For the text-containing cell, return its midpoint in (x, y) coordinate format. 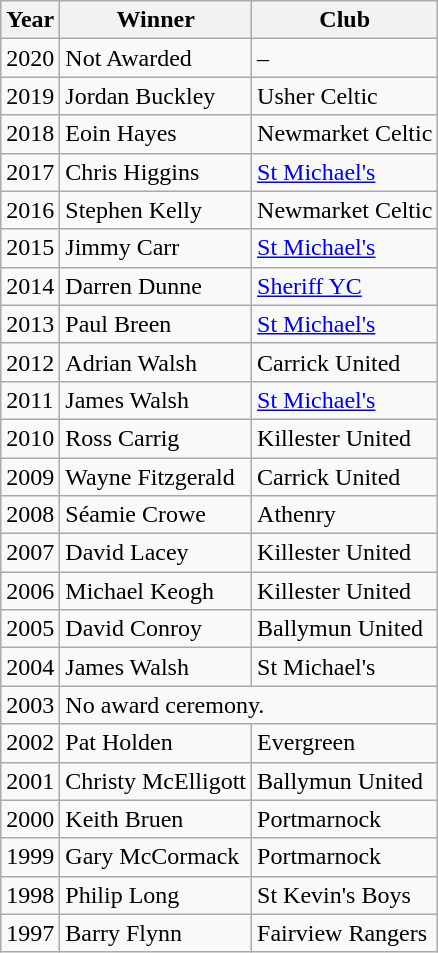
– (345, 58)
No award ceremony. (249, 705)
Usher Celtic (345, 96)
Gary McCormack (156, 857)
Séamie Crowe (156, 515)
David Lacey (156, 553)
Athenry (345, 515)
Sheriff YC (345, 286)
Eoin Hayes (156, 134)
Year (30, 20)
Jimmy Carr (156, 248)
Michael Keogh (156, 591)
Keith Bruen (156, 819)
Chris Higgins (156, 172)
Adrian Walsh (156, 362)
2004 (30, 667)
Evergreen (345, 743)
2009 (30, 477)
2017 (30, 172)
2002 (30, 743)
1998 (30, 895)
Darren Dunne (156, 286)
2000 (30, 819)
1997 (30, 933)
Paul Breen (156, 324)
1999 (30, 857)
Club (345, 20)
Jordan Buckley (156, 96)
2006 (30, 591)
Christy McElligott (156, 781)
2019 (30, 96)
2003 (30, 705)
2008 (30, 515)
2016 (30, 210)
Wayne Fitzgerald (156, 477)
2010 (30, 438)
2013 (30, 324)
2012 (30, 362)
Ross Carrig (156, 438)
2014 (30, 286)
2007 (30, 553)
St Kevin's Boys (345, 895)
Philip Long (156, 895)
Fairview Rangers (345, 933)
Barry Flynn (156, 933)
David Conroy (156, 629)
2001 (30, 781)
Not Awarded (156, 58)
2018 (30, 134)
2020 (30, 58)
2015 (30, 248)
2011 (30, 400)
Pat Holden (156, 743)
2005 (30, 629)
Stephen Kelly (156, 210)
Winner (156, 20)
